For the text-containing cell, return its midpoint in [x, y] coordinate format. 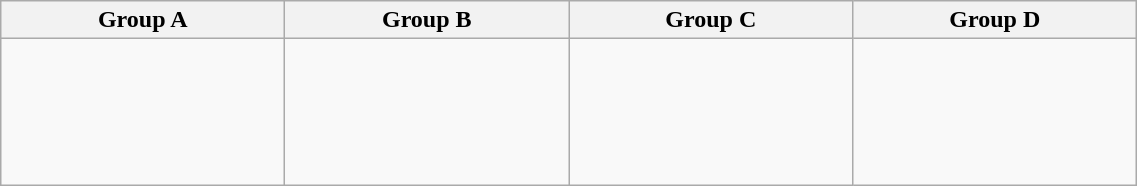
Group C [711, 20]
Group A [143, 20]
Group B [427, 20]
Group D [995, 20]
